From the cell containing the given text, extract its center point as [X, Y] coordinate. 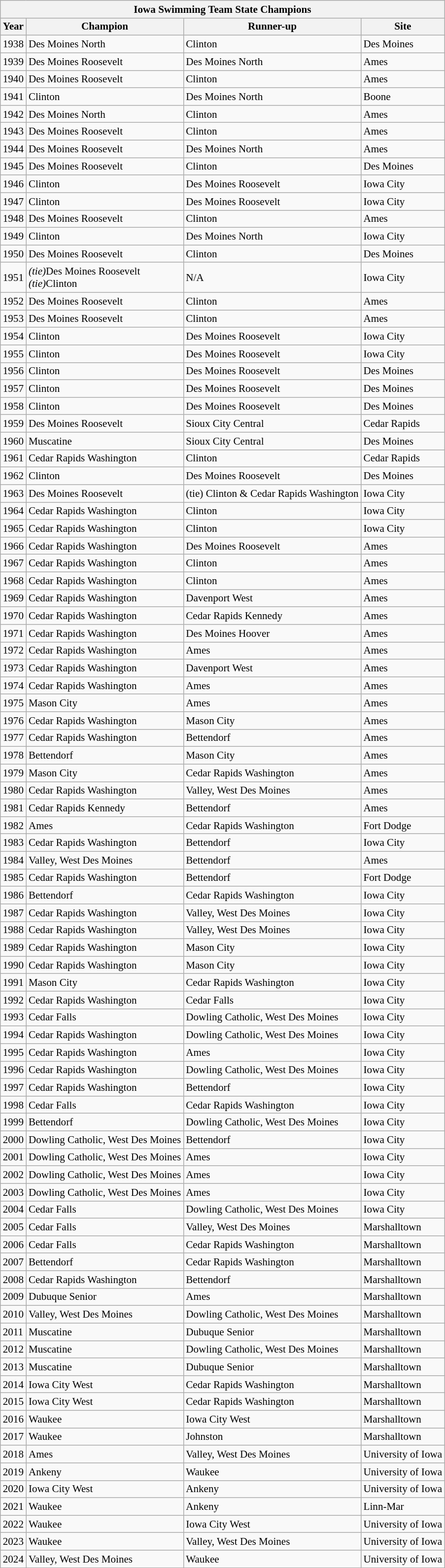
1942 [13, 113]
Champion [104, 27]
1953 [13, 318]
1971 [13, 633]
2022 [13, 1524]
Site [403, 27]
Boone [403, 97]
2019 [13, 1472]
1958 [13, 406]
2010 [13, 1314]
2024 [13, 1559]
1988 [13, 930]
1977 [13, 737]
1952 [13, 301]
1980 [13, 791]
1990 [13, 965]
1993 [13, 1017]
2005 [13, 1227]
1994 [13, 1035]
1997 [13, 1087]
2021 [13, 1506]
1973 [13, 668]
1963 [13, 493]
1967 [13, 563]
1944 [13, 149]
1974 [13, 685]
1954 [13, 336]
N/A [272, 277]
1970 [13, 615]
1947 [13, 201]
2009 [13, 1296]
1982 [13, 825]
1950 [13, 253]
2018 [13, 1454]
2014 [13, 1384]
1957 [13, 388]
1940 [13, 79]
1946 [13, 183]
2020 [13, 1489]
1949 [13, 237]
2008 [13, 1280]
2015 [13, 1402]
1999 [13, 1122]
(tie) Clinton & Cedar Rapids Washington [272, 493]
1984 [13, 860]
1951 [13, 277]
2023 [13, 1541]
1962 [13, 476]
1948 [13, 219]
2006 [13, 1244]
1987 [13, 913]
1961 [13, 458]
1989 [13, 947]
1976 [13, 721]
Year [13, 27]
1960 [13, 441]
1959 [13, 423]
1979 [13, 773]
1939 [13, 61]
1992 [13, 1000]
(tie)Des Moines Roosevelt(tie)Clinton [104, 277]
1945 [13, 167]
1978 [13, 755]
1996 [13, 1070]
1985 [13, 877]
1955 [13, 354]
1938 [13, 44]
1975 [13, 703]
Johnston [272, 1436]
2003 [13, 1192]
1965 [13, 528]
Runner-up [272, 27]
2000 [13, 1140]
1969 [13, 598]
2001 [13, 1157]
1941 [13, 97]
2017 [13, 1436]
1966 [13, 545]
1986 [13, 895]
2012 [13, 1350]
Des Moines Hoover [272, 633]
1983 [13, 843]
2002 [13, 1174]
1956 [13, 371]
1995 [13, 1052]
2013 [13, 1366]
1991 [13, 982]
Linn-Mar [403, 1506]
2007 [13, 1262]
1964 [13, 511]
1981 [13, 807]
1943 [13, 131]
2004 [13, 1210]
1972 [13, 651]
2016 [13, 1419]
1968 [13, 581]
Iowa Swimming Team State Champions [223, 9]
2011 [13, 1332]
1998 [13, 1104]
